Pinpoint the cell where the given text exists, returning its [x, y] midpoint coordinate. 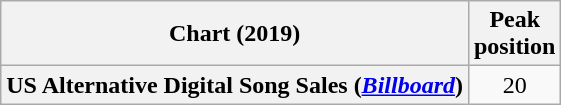
Chart (2019) [235, 34]
US Alternative Digital Song Sales (Billboard) [235, 85]
20 [514, 85]
Peakposition [514, 34]
